Return (x, y) of the center of cell containing provided text 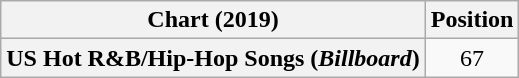
Chart (2019) (213, 20)
Position (472, 20)
US Hot R&B/Hip-Hop Songs (Billboard) (213, 58)
67 (472, 58)
